Locate the cell with the specified text and output its (x, y) center coordinate. 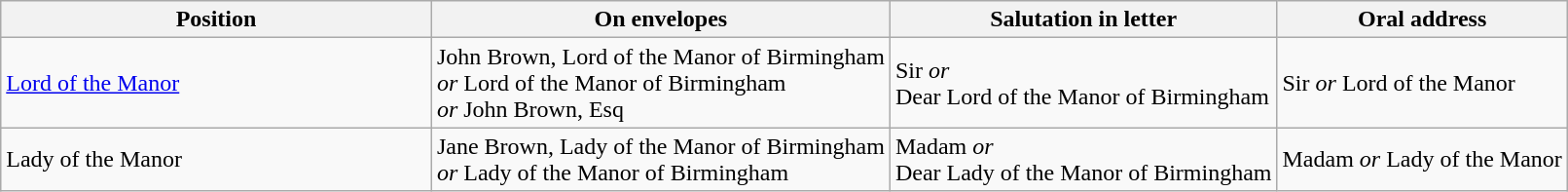
Sir or Lord of the Manor (1422, 83)
Lady of the Manor (216, 160)
John Brown, Lord of the Manor of Birminghamor Lord of the Manor of Birmingham or John Brown, Esq (660, 83)
Madam orDear Lady of the Manor of Birmingham (1083, 160)
Sir orDear Lord of the Manor of Birmingham (1083, 83)
Jane Brown, Lady of the Manor of Birminghamor Lady of the Manor of Birmingham (660, 160)
On envelopes (660, 19)
Position (216, 19)
Oral address (1422, 19)
Salutation in letter (1083, 19)
Lord of the Manor (216, 83)
Madam or Lady of the Manor (1422, 160)
